Locate the cell with the specified text and output its [x, y] center coordinate. 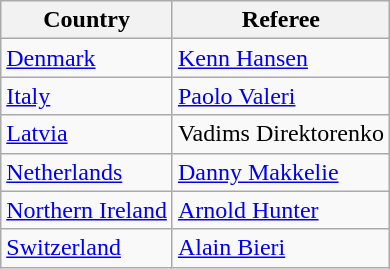
Latvia [87, 134]
Switzerland [87, 248]
Arnold Hunter [280, 210]
Northern Ireland [87, 210]
Vadims Direktorenko [280, 134]
Paolo Valeri [280, 96]
Italy [87, 96]
Denmark [87, 58]
Netherlands [87, 172]
Kenn Hansen [280, 58]
Referee [280, 20]
Country [87, 20]
Danny Makkelie [280, 172]
Alain Bieri [280, 248]
